Provide the [x, y] coordinate of the cell's center where the given text is located.  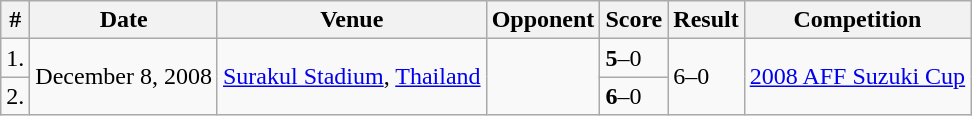
Score [634, 20]
2. [16, 96]
Venue [352, 20]
1. [16, 58]
2008 AFF Suzuki Cup [857, 77]
# [16, 20]
5–0 [634, 58]
Surakul Stadium, Thailand [352, 77]
Competition [857, 20]
Result [706, 20]
Date [124, 20]
December 8, 2008 [124, 77]
Opponent [543, 20]
